Scan for the cell matching the given text and deliver its [x, y] coordinate at center. 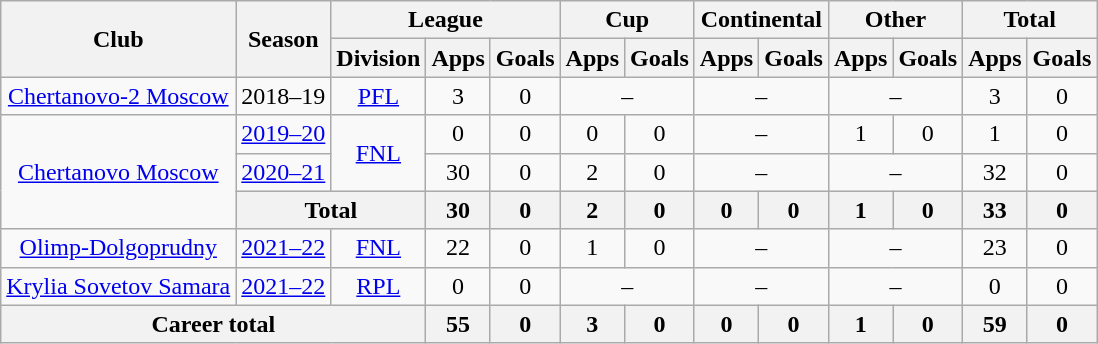
RPL [378, 286]
Krylia Sovetov Samara [118, 286]
Cup [627, 20]
Other [895, 20]
2018–19 [284, 96]
Continental [761, 20]
PFL [378, 96]
League [446, 20]
Chertanovo-2 Moscow [118, 96]
Olimp-Dolgoprudny [118, 248]
23 [995, 248]
2019–20 [284, 134]
32 [995, 172]
Career total [214, 324]
2020–21 [284, 172]
22 [458, 248]
Chertanovo Moscow [118, 172]
Club [118, 39]
59 [995, 324]
Division [378, 58]
33 [995, 210]
55 [458, 324]
Season [284, 39]
